Extract the (x, y) coordinate from the center of the cell holding the provided text.  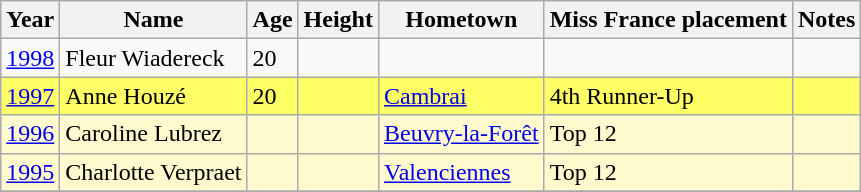
Notes (826, 20)
Name (154, 20)
Age (272, 20)
1997 (30, 96)
Charlotte Verpraet (154, 172)
Height (338, 20)
Beuvry-la-Forêt (461, 134)
1998 (30, 58)
Hometown (461, 20)
4th Runner-Up (668, 96)
1996 (30, 134)
Valenciennes (461, 172)
Anne Houzé (154, 96)
Caroline Lubrez (154, 134)
Fleur Wiadereck (154, 58)
Cambrai (461, 96)
1995 (30, 172)
Year (30, 20)
Miss France placement (668, 20)
